Determine the (X, Y) coordinate at the center of the cell enclosing the given text.  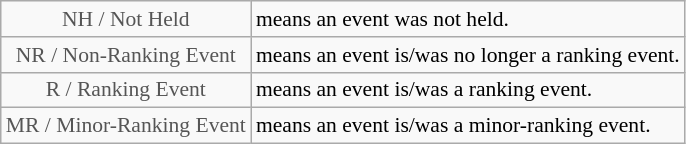
means an event is/was a ranking event. (468, 90)
NH / Not Held (126, 19)
means an event was not held. (468, 19)
means an event is/was no longer a ranking event. (468, 55)
R / Ranking Event (126, 90)
means an event is/was a minor-ranking event. (468, 126)
MR / Minor-Ranking Event (126, 126)
NR / Non-Ranking Event (126, 55)
